Capture the cell that displays the provided text and extract its [X, Y] central coordinate. 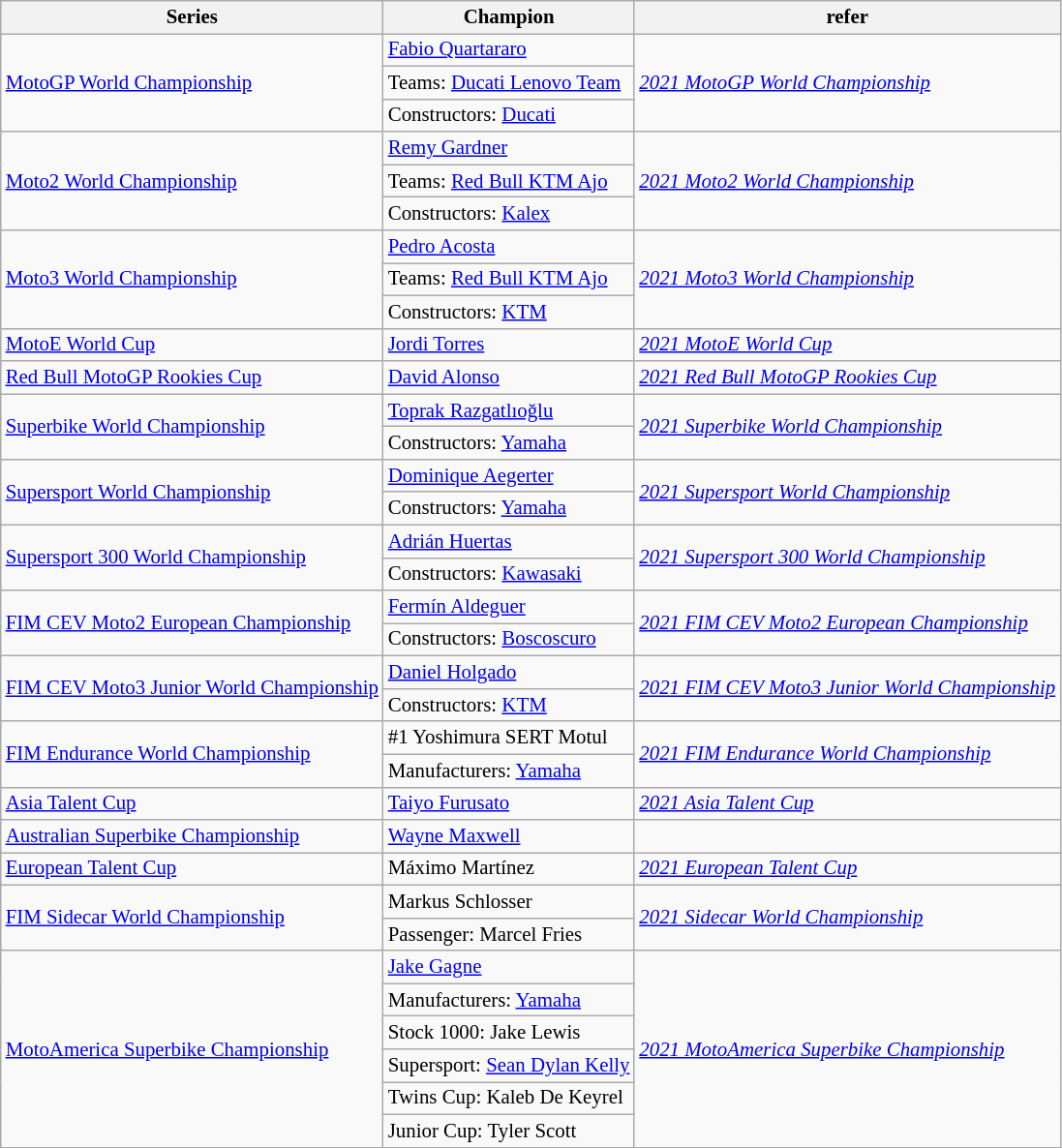
2021 FIM CEV Moto3 Junior World Championship [847, 689]
Moto3 World Championship [192, 280]
Supersport World Championship [192, 492]
Moto2 World Championship [192, 181]
Series [192, 17]
2021 Supersport World Championship [847, 492]
Twins Cup: Kaleb De Keyrel [509, 1099]
Jordi Torres [509, 345]
Daniel Holgado [509, 673]
2021 Red Bull MotoGP Rookies Cup [847, 378]
2021 MotoE World Cup [847, 345]
Australian Superbike Championship [192, 836]
Remy Gardner [509, 148]
MotoAmerica Superbike Championship [192, 1049]
Constructors: Kalex [509, 214]
refer [847, 17]
#1 Yoshimura SERT Motul [509, 738]
Fermín Aldeguer [509, 607]
MotoE World Cup [192, 345]
Stock 1000: Jake Lewis [509, 1033]
MotoGP World Championship [192, 82]
2021 FIM CEV Moto2 European Championship [847, 623]
Champion [509, 17]
2021 Moto2 World Championship [847, 181]
2021 FIM Endurance World Championship [847, 754]
2021 Asia Talent Cup [847, 803]
Taiyo Furusato [509, 803]
Supersport: Sean Dylan Kelly [509, 1066]
Superbike World Championship [192, 427]
Jake Gagne [509, 967]
European Talent Cup [192, 869]
Adrián Huertas [509, 541]
2021 Moto3 World Championship [847, 280]
Wayne Maxwell [509, 836]
FIM CEV Moto3 Junior World Championship [192, 689]
2021 MotoAmerica Superbike Championship [847, 1049]
2021 MotoGP World Championship [847, 82]
Passenger: Marcel Fries [509, 934]
Toprak Razgatlıoğlu [509, 410]
2021 Superbike World Championship [847, 427]
Asia Talent Cup [192, 803]
Constructors: Ducati [509, 115]
FIM CEV Moto2 European Championship [192, 623]
Dominique Aegerter [509, 475]
Junior Cup: Tyler Scott [509, 1131]
FIM Endurance World Championship [192, 754]
2021 Sidecar World Championship [847, 918]
Máximo Martínez [509, 869]
Teams: Ducati Lenovo Team [509, 82]
Supersport 300 World Championship [192, 558]
Fabio Quartararo [509, 49]
FIM Sidecar World Championship [192, 918]
Constructors: Kawasaki [509, 574]
David Alonso [509, 378]
Pedro Acosta [509, 247]
Markus Schlosser [509, 901]
Constructors: Boscoscuro [509, 640]
2021 European Talent Cup [847, 869]
2021 Supersport 300 World Championship [847, 558]
Red Bull MotoGP Rookies Cup [192, 378]
